Find where the given text appears and provide that cell's center as (X, Y) coordinate. 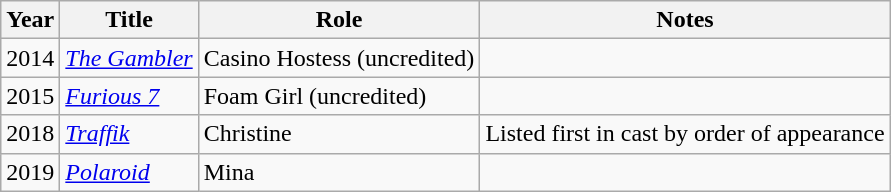
Casino Hostess (uncredited) (339, 58)
Traffik (129, 134)
Title (129, 20)
Polaroid (129, 172)
The Gambler (129, 58)
2015 (30, 96)
2019 (30, 172)
Foam Girl (uncredited) (339, 96)
Listed first in cast by order of appearance (685, 134)
Christine (339, 134)
Year (30, 20)
Mina (339, 172)
2018 (30, 134)
Furious 7 (129, 96)
Role (339, 20)
2014 (30, 58)
Notes (685, 20)
